Return the [x, y] coordinate for the center point of the cell that contains the specified text.  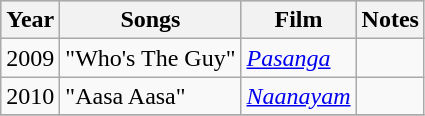
2009 [30, 58]
Naanayam [298, 96]
Notes [390, 20]
Year [30, 20]
Pasanga [298, 58]
Songs [150, 20]
2010 [30, 96]
"Who's The Guy" [150, 58]
"Aasa Aasa" [150, 96]
Film [298, 20]
